Extract the (X, Y) coordinate from the center of the cell holding the provided text.  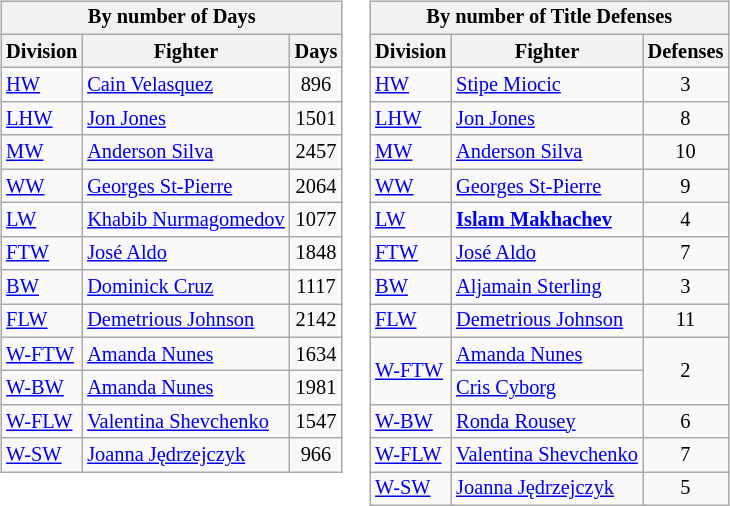
9 (686, 186)
Islam Makhachev (546, 220)
1848 (316, 253)
1634 (316, 354)
2064 (316, 186)
1547 (316, 422)
2457 (316, 152)
By number of Title Defenses (549, 18)
2 (686, 370)
1117 (316, 287)
896 (316, 85)
Cris Cyborg (546, 388)
Ronda Rousey (546, 422)
Dominick Cruz (186, 287)
By number of Days (172, 18)
5 (686, 489)
Cain Velasquez (186, 85)
Aljamain Sterling (546, 287)
Stipe Miocic (546, 85)
Defenses (686, 51)
1077 (316, 220)
4 (686, 220)
6 (686, 422)
8 (686, 119)
1981 (316, 388)
Days (316, 51)
11 (686, 321)
1501 (316, 119)
2142 (316, 321)
Khabib Nurmagomedov (186, 220)
966 (316, 455)
10 (686, 152)
